Find where the given text appears and provide that cell's center as [x, y] coordinate. 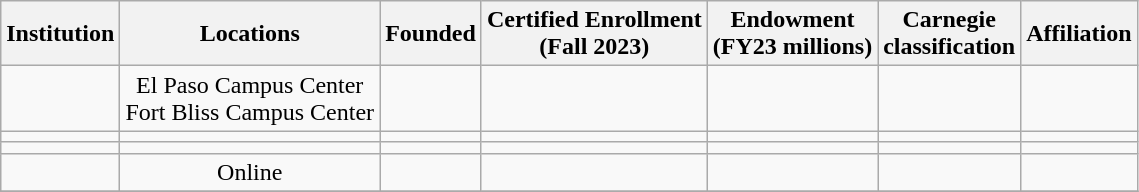
El Paso Campus CenterFort Bliss Campus Center [250, 98]
Endowment (FY23 millions) [792, 34]
Founded [431, 34]
Institution [60, 34]
Affiliation [1079, 34]
Carnegieclassification [950, 34]
Certified Enrollment(Fall 2023) [594, 34]
Locations [250, 34]
Online [250, 172]
